Scan for the cell matching the given text and deliver its (x, y) coordinate at center. 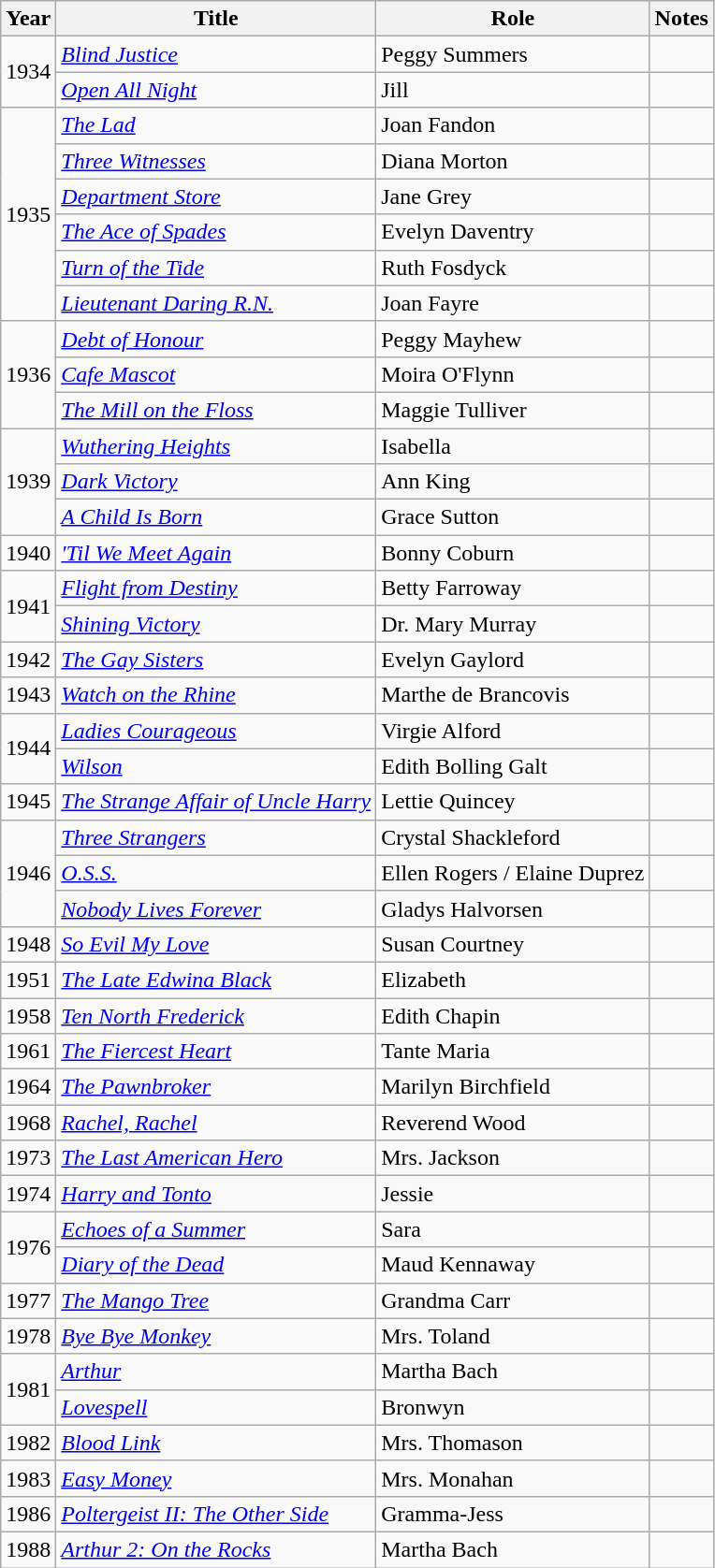
Bonny Coburn (513, 553)
Joan Fayre (513, 303)
O.S.S. (216, 873)
Marthe de Brancovis (513, 695)
The Strange Affair of Uncle Harry (216, 802)
Arthur (216, 1372)
1988 (28, 1549)
Turn of the Tide (216, 268)
Department Store (216, 196)
Arthur 2: On the Rocks (216, 1549)
Bye Bye Monkey (216, 1336)
Crystal Shackleford (513, 837)
Echoes of a Summer (216, 1229)
'Til We Meet Again (216, 553)
Gladys Halvorsen (513, 908)
Flight from Destiny (216, 588)
Betty Farroway (513, 588)
1936 (28, 374)
Jill (513, 90)
Susan Courtney (513, 944)
Dark Victory (216, 482)
1983 (28, 1478)
Notes (681, 19)
Ruth Fosdyck (513, 268)
1943 (28, 695)
1945 (28, 802)
Open All Night (216, 90)
Elizabeth (513, 980)
So Evil My Love (216, 944)
Harry and Tonto (216, 1194)
Gramma-Jess (513, 1514)
1964 (28, 1087)
The Fiercest Heart (216, 1052)
Debt of Honour (216, 339)
Evelyn Gaylord (513, 660)
The Pawnbroker (216, 1087)
Three Witnesses (216, 161)
Sara (513, 1229)
1948 (28, 944)
Year (28, 19)
Peggy Mayhew (513, 339)
Role (513, 19)
Watch on the Rhine (216, 695)
Three Strangers (216, 837)
1934 (28, 72)
1976 (28, 1247)
Dr. Mary Murray (513, 624)
A Child Is Born (216, 517)
Evelyn Daventry (513, 232)
Ladies Courageous (216, 731)
Diana Morton (513, 161)
Grace Sutton (513, 517)
Rachel, Rachel (216, 1123)
Maggie Tulliver (513, 410)
Grandma Carr (513, 1300)
1982 (28, 1443)
The Lad (216, 125)
Bronwyn (513, 1407)
Easy Money (216, 1478)
1941 (28, 606)
Wilson (216, 766)
1942 (28, 660)
Title (216, 19)
Reverend Wood (513, 1123)
Jessie (513, 1194)
1939 (28, 482)
1973 (28, 1158)
Marilyn Birchfield (513, 1087)
Nobody Lives Forever (216, 908)
The Mill on the Floss (216, 410)
Tante Maria (513, 1052)
Ellen Rogers / Elaine Duprez (513, 873)
The Ace of Spades (216, 232)
Blind Justice (216, 54)
Lovespell (216, 1407)
1968 (28, 1123)
Joan Fandon (513, 125)
Poltergeist II: The Other Side (216, 1514)
Blood Link (216, 1443)
Peggy Summers (513, 54)
1951 (28, 980)
Shining Victory (216, 624)
Lettie Quincey (513, 802)
Virgie Alford (513, 731)
The Late Edwina Black (216, 980)
1986 (28, 1514)
1974 (28, 1194)
Lieutenant Daring R.N. (216, 303)
Mrs. Thomason (513, 1443)
Wuthering Heights (216, 446)
Mrs. Toland (513, 1336)
1978 (28, 1336)
1977 (28, 1300)
1940 (28, 553)
Edith Chapin (513, 1015)
Ann King (513, 482)
Mrs. Jackson (513, 1158)
1935 (28, 214)
Jane Grey (513, 196)
1946 (28, 873)
1981 (28, 1389)
Isabella (513, 446)
The Gay Sisters (216, 660)
Maud Kennaway (513, 1265)
1944 (28, 748)
Mrs. Monahan (513, 1478)
1958 (28, 1015)
Edith Bolling Galt (513, 766)
The Mango Tree (216, 1300)
Ten North Frederick (216, 1015)
1961 (28, 1052)
Diary of the Dead (216, 1265)
The Last American Hero (216, 1158)
Cafe Mascot (216, 374)
Moira O'Flynn (513, 374)
